Return the [X, Y] coordinate for the center point of the cell that contains the specified text.  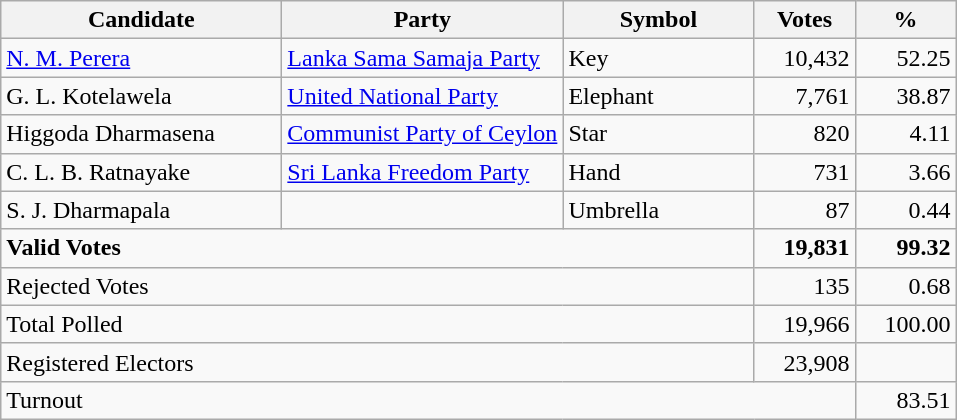
87 [804, 210]
135 [804, 286]
Umbrella [658, 210]
820 [804, 134]
0.44 [906, 210]
38.87 [906, 96]
United National Party [422, 96]
C. L. B. Ratnayake [142, 172]
Symbol [658, 20]
% [906, 20]
3.66 [906, 172]
83.51 [906, 400]
G. L. Kotelawela [142, 96]
99.32 [906, 248]
19,831 [804, 248]
Votes [804, 20]
731 [804, 172]
Hand [658, 172]
Communist Party of Ceylon [422, 134]
100.00 [906, 324]
Star [658, 134]
Party [422, 20]
7,761 [804, 96]
52.25 [906, 58]
0.68 [906, 286]
S. J. Dharmapala [142, 210]
Valid Votes [378, 248]
Total Polled [378, 324]
Higgoda Dharmasena [142, 134]
Turnout [428, 400]
Elephant [658, 96]
N. M. Perera [142, 58]
Registered Electors [378, 362]
Candidate [142, 20]
10,432 [804, 58]
Sri Lanka Freedom Party [422, 172]
Lanka Sama Samaja Party [422, 58]
Key [658, 58]
4.11 [906, 134]
Rejected Votes [378, 286]
23,908 [804, 362]
19,966 [804, 324]
